Output the (X, Y) coordinate of the center of the cell containing the given text.  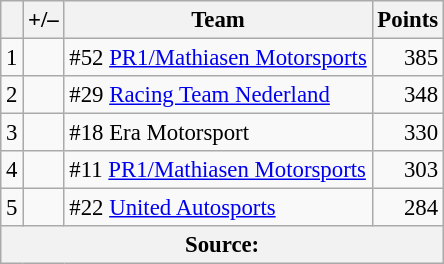
#29 Racing Team Nederland (218, 95)
2 (12, 95)
330 (408, 133)
5 (12, 208)
4 (12, 170)
#22 United Autosports (218, 208)
+/– (44, 20)
Team (218, 20)
385 (408, 58)
303 (408, 170)
Source: (222, 245)
#11 PR1/Mathiasen Motorsports (218, 170)
1 (12, 58)
3 (12, 133)
#18 Era Motorsport (218, 133)
348 (408, 95)
284 (408, 208)
#52 PR1/Mathiasen Motorsports (218, 58)
Points (408, 20)
